Detect which cell encompasses the target text, then output its [x, y] center coordinate. 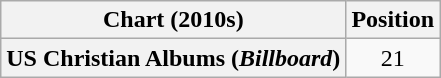
Chart (2010s) [174, 20]
US Christian Albums (Billboard) [174, 58]
Position [393, 20]
21 [393, 58]
